Pinpoint the cell where the given text exists, returning its (X, Y) midpoint coordinate. 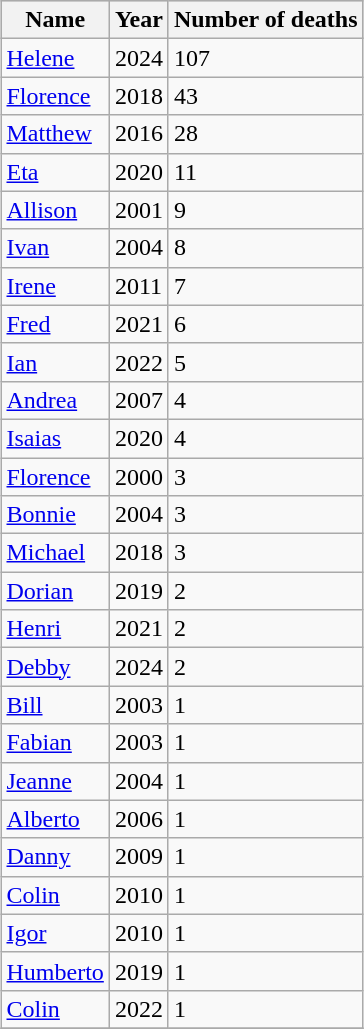
Helene (55, 58)
Bill (55, 705)
6 (266, 324)
Bonnie (55, 515)
Humberto (55, 971)
5 (266, 362)
2007 (138, 400)
Name (55, 20)
Year (138, 20)
Ivan (55, 248)
8 (266, 248)
2006 (138, 819)
Jeanne (55, 781)
2001 (138, 210)
Isaias (55, 438)
Allison (55, 210)
7 (266, 286)
Danny (55, 857)
Irene (55, 286)
Eta (55, 172)
Andrea (55, 400)
Dorian (55, 591)
Igor (55, 933)
Fred (55, 324)
Henri (55, 629)
Matthew (55, 134)
9 (266, 210)
43 (266, 96)
2000 (138, 477)
Alberto (55, 819)
Michael (55, 553)
11 (266, 172)
2016 (138, 134)
107 (266, 58)
Debby (55, 667)
2011 (138, 286)
Fabian (55, 743)
2009 (138, 857)
28 (266, 134)
Ian (55, 362)
Number of deaths (266, 20)
